Search for the cell housing the specified text and yield its (X, Y) center coordinate. 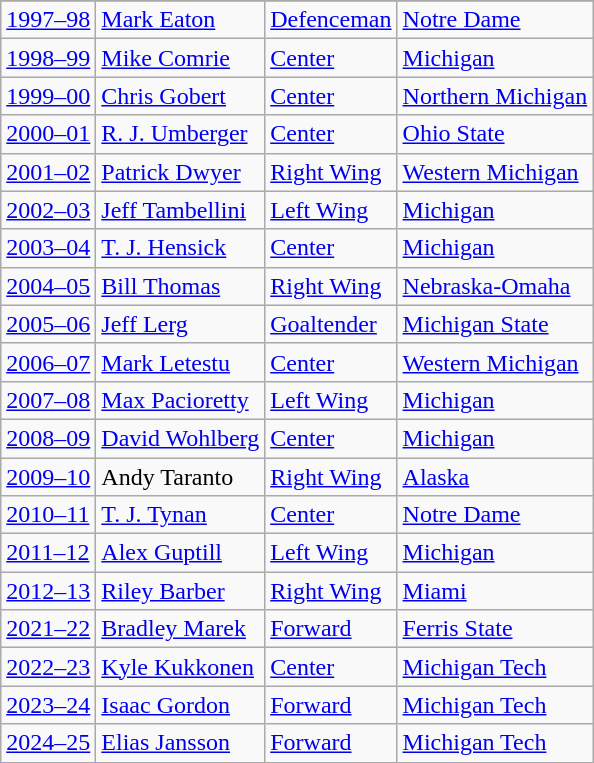
2000–01 (48, 134)
Riley Barber (180, 591)
2010–11 (48, 515)
2022–23 (48, 667)
2023–24 (48, 705)
Kyle Kukkonen (180, 667)
2009–10 (48, 477)
1999–00 (48, 96)
1998–99 (48, 58)
Jeff Tambellini (180, 210)
Jeff Lerg (180, 324)
Max Pacioretty (180, 400)
Michigan State (495, 324)
2002–03 (48, 210)
David Wohlberg (180, 438)
2001–02 (48, 172)
1997–98 (48, 20)
Ohio State (495, 134)
Bill Thomas (180, 286)
2008–09 (48, 438)
Isaac Gordon (180, 705)
T. J. Hensick (180, 248)
Chris Gobert (180, 96)
2024–25 (48, 743)
2006–07 (48, 362)
Miami (495, 591)
R. J. Umberger (180, 134)
Defenceman (331, 20)
Andy Taranto (180, 477)
Nebraska-Omaha (495, 286)
Patrick Dwyer (180, 172)
Goaltender (331, 324)
Northern Michigan (495, 96)
2005–06 (48, 324)
Elias Jansson (180, 743)
T. J. Tynan (180, 515)
2007–08 (48, 400)
Mark Eaton (180, 20)
Mike Comrie (180, 58)
2003–04 (48, 248)
2012–13 (48, 591)
Bradley Marek (180, 629)
2011–12 (48, 553)
Alaska (495, 477)
2021–22 (48, 629)
Ferris State (495, 629)
Alex Guptill (180, 553)
Mark Letestu (180, 362)
2004–05 (48, 286)
